Detect which cell encompasses the target text, then output its (X, Y) center coordinate. 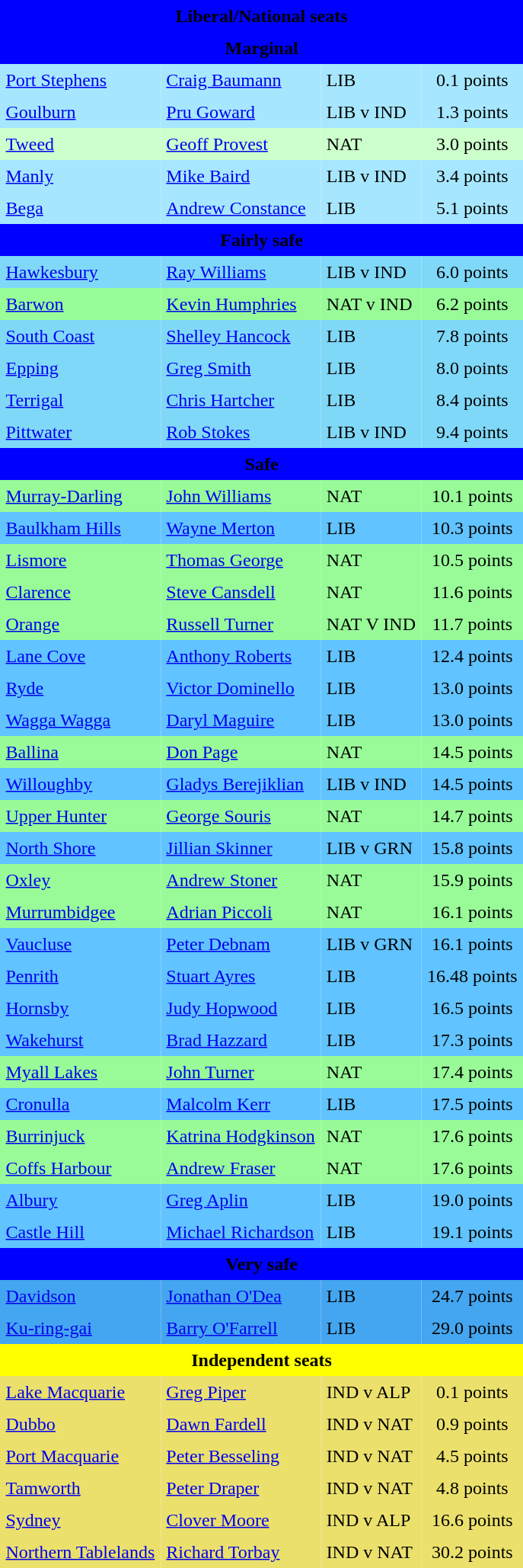
John Williams (241, 497)
4.8 points (472, 1489)
Katrina Hodgkinson (241, 1137)
Port Stephens (81, 81)
10.1 points (472, 497)
Clarence (81, 593)
Penrith (81, 977)
11.7 points (472, 625)
Kevin Humphries (241, 305)
Marginal (262, 49)
Fairly safe (262, 241)
Davidson (81, 1297)
Ballina (81, 753)
7.8 points (472, 337)
Craig Baumann (241, 81)
Barwon (81, 305)
10.3 points (472, 529)
Cronulla (81, 1105)
3.4 points (472, 177)
Anthony Roberts (241, 657)
Burrinjuck (81, 1137)
Chris Hartcher (241, 401)
Greg Smith (241, 369)
15.8 points (472, 849)
5.1 points (472, 209)
Greg Piper (241, 1393)
6.0 points (472, 273)
NAT V IND (371, 625)
Tamworth (81, 1489)
Murrumbidgee (81, 913)
16.48 points (472, 977)
Pittwater (81, 433)
Terrigal (81, 401)
Lake Macquarie (81, 1393)
Wakehurst (81, 1041)
16.5 points (472, 1009)
Tweed (81, 145)
Michael Richardson (241, 1233)
South Coast (81, 337)
Ray Williams (241, 273)
Myall Lakes (81, 1073)
Dubbo (81, 1425)
Brad Hazzard (241, 1041)
8.0 points (472, 369)
11.6 points (472, 593)
Gladys Berejiklian (241, 785)
Pru Goward (241, 113)
Stuart Ayres (241, 977)
John Turner (241, 1073)
4.5 points (472, 1457)
Coffs Harbour (81, 1169)
Ku-ring-gai (81, 1329)
Oxley (81, 881)
0.9 points (472, 1425)
Albury (81, 1201)
George Souris (241, 817)
Peter Debnam (241, 945)
17.3 points (472, 1041)
6.2 points (472, 305)
Clover Moore (241, 1521)
29.0 points (472, 1329)
Malcolm Kerr (241, 1105)
Adrian Piccoli (241, 913)
Hornsby (81, 1009)
Manly (81, 177)
Greg Aplin (241, 1201)
1.3 points (472, 113)
Orange (81, 625)
14.7 points (472, 817)
Russell Turner (241, 625)
NAT v IND (371, 305)
Baulkham Hills (81, 529)
Very safe (262, 1265)
Hawkesbury (81, 273)
Wagga Wagga (81, 721)
12.4 points (472, 657)
Lismore (81, 561)
17.5 points (472, 1105)
Steve Cansdell (241, 593)
Upper Hunter (81, 817)
Victor Dominello (241, 689)
Bega (81, 209)
15.9 points (472, 881)
Dawn Fardell (241, 1425)
Port Macquarie (81, 1457)
Castle Hill (81, 1233)
Ryde (81, 689)
Geoff Provest (241, 145)
19.0 points (472, 1201)
Mike Baird (241, 177)
Thomas George (241, 561)
North Shore (81, 849)
Peter Draper (241, 1489)
9.4 points (472, 433)
Judy Hopwood (241, 1009)
Don Page (241, 753)
Willoughby (81, 785)
Murray-Darling (81, 497)
Safe (262, 465)
Barry O'Farrell (241, 1329)
Shelley Hancock (241, 337)
Andrew Fraser (241, 1169)
Vaucluse (81, 945)
Jonathan O'Dea (241, 1297)
8.4 points (472, 401)
Goulburn (81, 113)
Andrew Stoner (241, 881)
Rob Stokes (241, 433)
Peter Besseling (241, 1457)
Liberal/National seats (262, 17)
Andrew Constance (241, 209)
16.6 points (472, 1521)
10.5 points (472, 561)
Epping (81, 369)
Daryl Maguire (241, 721)
Lane Cove (81, 657)
17.4 points (472, 1073)
Wayne Merton (241, 529)
3.0 points (472, 145)
Jillian Skinner (241, 849)
Independent seats (262, 1361)
19.1 points (472, 1233)
24.7 points (472, 1297)
Sydney (81, 1521)
